Scan for the cell matching the given text and deliver its [X, Y] coordinate at center. 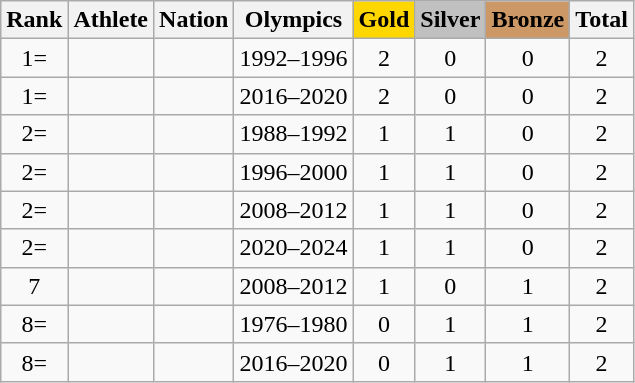
Rank [34, 20]
Silver [450, 20]
Bronze [528, 20]
1996–2000 [294, 172]
7 [34, 286]
1976–1980 [294, 324]
Olympics [294, 20]
1988–1992 [294, 134]
2020–2024 [294, 248]
1992–1996 [294, 58]
Athlete [111, 20]
Total [602, 20]
Gold [384, 20]
Nation [194, 20]
